Scan for the cell matching the given text and deliver its [x, y] coordinate at center. 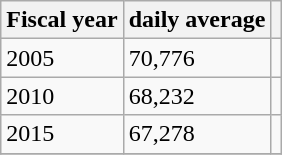
2010 [62, 96]
2015 [62, 134]
70,776 [197, 58]
daily average [197, 20]
2005 [62, 58]
68,232 [197, 96]
Fiscal year [62, 20]
67,278 [197, 134]
